Return the (X, Y) coordinate for the center point of the cell that contains the specified text.  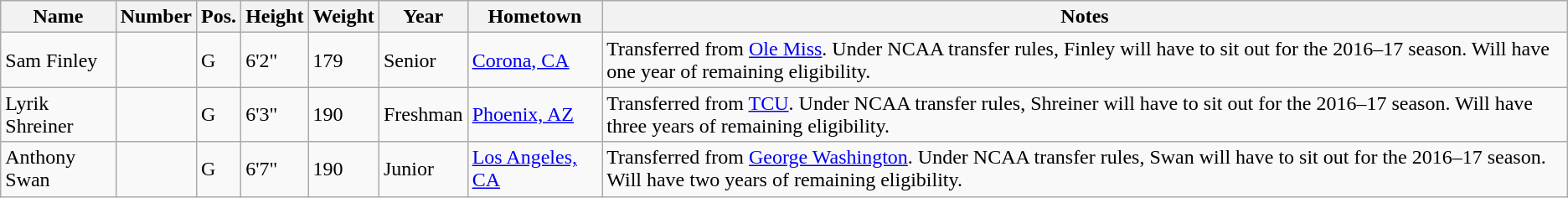
6'3" (275, 114)
Pos. (219, 17)
Notes (1086, 17)
Anthony Swan (59, 169)
6'2" (275, 60)
Los Angeles, CA (534, 169)
Freshman (423, 114)
179 (343, 60)
Senior (423, 60)
Weight (343, 17)
Name (59, 17)
Year (423, 17)
Phoenix, AZ (534, 114)
Lyrik Shreiner (59, 114)
Height (275, 17)
Hometown (534, 17)
Corona, CA (534, 60)
6'7" (275, 169)
Number (156, 17)
Junior (423, 169)
Sam Finley (59, 60)
